Determine the [x, y] coordinate at the center of the cell enclosing the given text.  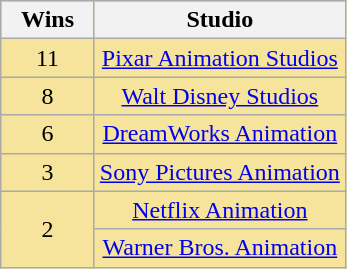
Pixar Animation Studios [220, 58]
3 [48, 172]
DreamWorks Animation [220, 134]
2 [48, 229]
Walt Disney Studios [220, 96]
Studio [220, 20]
6 [48, 134]
Netflix Animation [220, 210]
Sony Pictures Animation [220, 172]
11 [48, 58]
Warner Bros. Animation [220, 248]
Wins [48, 20]
8 [48, 96]
